Output the [x, y] coordinate of the center of the cell containing the given text.  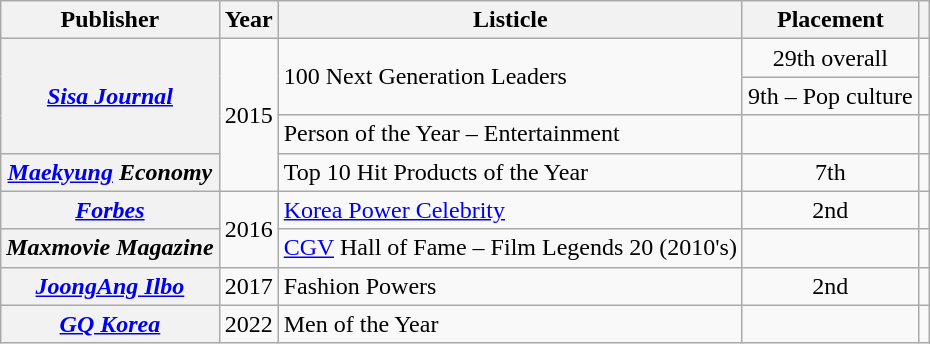
29th overall [830, 58]
Maxmovie Magazine [110, 248]
Year [248, 20]
JoongAng Ilbo [110, 286]
2015 [248, 115]
100 Next Generation Leaders [510, 77]
2017 [248, 286]
Top 10 Hit Products of the Year [510, 172]
Maekyung Economy [110, 172]
Forbes [110, 210]
GQ Korea [110, 324]
CGV Hall of Fame – Film Legends 20 (2010's) [510, 248]
Publisher [110, 20]
Korea Power Celebrity [510, 210]
Placement [830, 20]
2016 [248, 229]
Person of the Year – Entertainment [510, 134]
2022 [248, 324]
Listicle [510, 20]
7th [830, 172]
Men of the Year [510, 324]
Fashion Powers [510, 286]
9th – Pop culture [830, 96]
Sisa Journal [110, 96]
